Locate the cell with the specified text and output its (x, y) center coordinate. 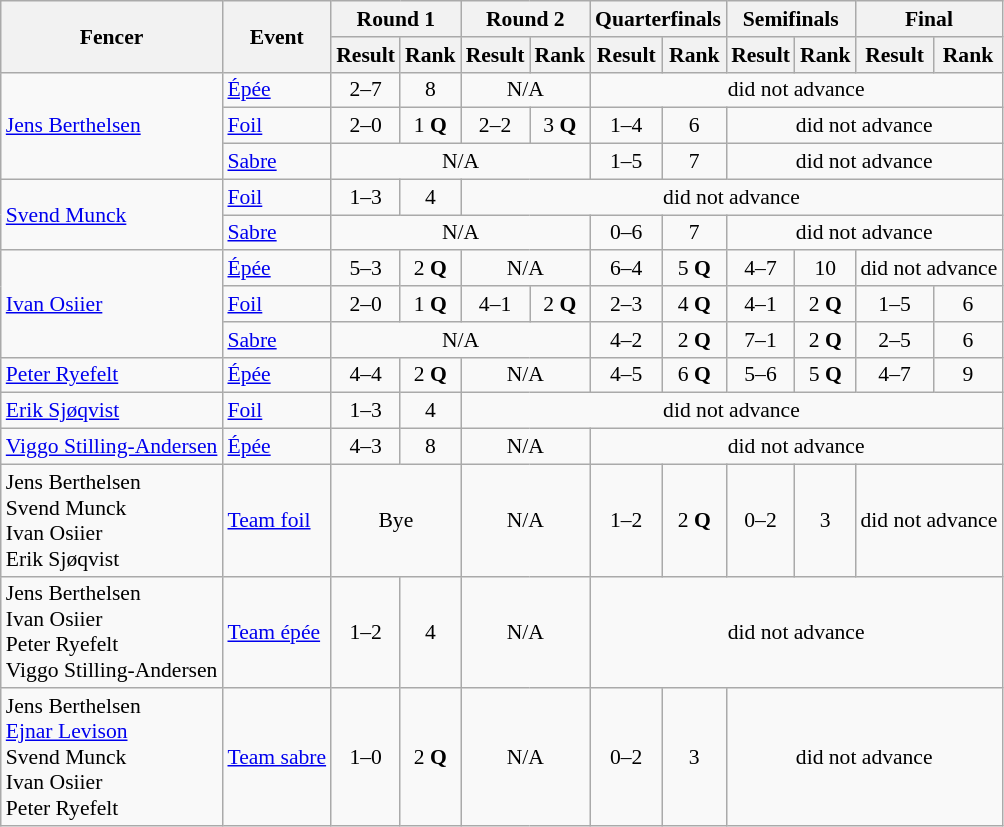
Viggo Stilling-Andersen (112, 447)
10 (826, 269)
Jens Berthelsen Svend Munck Ivan Osiier Erik Sjøqvist (112, 520)
Team sabre (276, 758)
9 (968, 375)
Fencer (112, 36)
5–3 (366, 269)
Semifinals (790, 19)
4–4 (366, 375)
Quarterfinals (658, 19)
Jens Berthelsen Ejnar Levison Svend Munck Ivan Osiier Peter Ryefelt (112, 758)
Team foil (276, 520)
1–4 (626, 126)
0–6 (626, 233)
4 Q (694, 304)
Team épée (276, 632)
4–3 (366, 447)
4–5 (626, 375)
Bye (396, 520)
2–3 (626, 304)
1–0 (366, 758)
3 Q (560, 126)
7–1 (760, 340)
6 Q (694, 375)
2–5 (895, 340)
Peter Ryefelt (112, 375)
2–7 (366, 90)
Ivan Osiier (112, 304)
Jens Berthelsen Ivan Osiier Peter Ryefelt Viggo Stilling-Andersen (112, 632)
6–4 (626, 269)
Round 1 (396, 19)
Svend Munck (112, 214)
4–2 (626, 340)
Jens Berthelsen (112, 126)
2–2 (496, 126)
Erik Sjøqvist (112, 411)
5–6 (760, 375)
Final (930, 19)
Event (276, 36)
Round 2 (526, 19)
